Locate the cell with the specified text and output its [x, y] center coordinate. 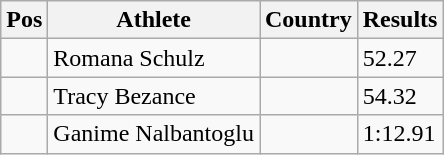
Country [309, 20]
1:12.91 [400, 134]
Results [400, 20]
Ganime Nalbantoglu [154, 134]
Tracy Bezance [154, 96]
Pos [24, 20]
54.32 [400, 96]
Athlete [154, 20]
Romana Schulz [154, 58]
52.27 [400, 58]
